Output the (X, Y) coordinate of the center of the cell containing the given text.  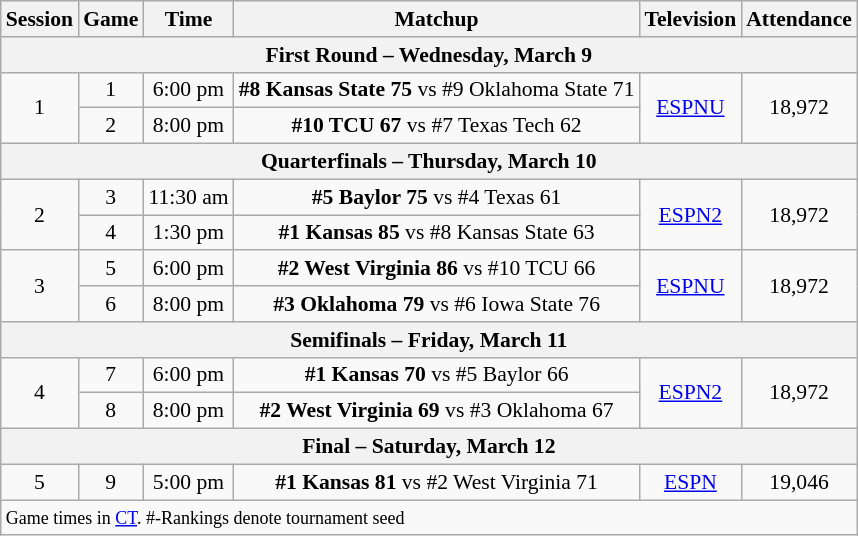
#8 Kansas State 75 vs #9 Oklahoma State 71 (437, 90)
6 (110, 304)
Game (110, 19)
9 (110, 482)
Matchup (437, 19)
Final – Saturday, March 12 (429, 447)
#1 Kansas 81 vs #2 West Virginia 71 (437, 482)
Session (40, 19)
#1 Kansas 85 vs #8 Kansas State 63 (437, 233)
Attendance (799, 19)
#1 Kansas 70 vs #5 Baylor 66 (437, 375)
#2 West Virginia 69 vs #3 Oklahoma 67 (437, 411)
ESPN (691, 482)
Television (691, 19)
Quarterfinals – Thursday, March 10 (429, 162)
Semifinals – Friday, March 11 (429, 340)
Time (188, 19)
Game times in CT. #-Rankings denote tournament seed (429, 518)
#5 Baylor 75 vs #4 Texas 61 (437, 197)
1:30 pm (188, 233)
#2 West Virginia 86 vs #10 TCU 66 (437, 269)
7 (110, 375)
#3 Oklahoma 79 vs #6 Iowa State 76 (437, 304)
#10 TCU 67 vs #7 Texas Tech 62 (437, 126)
5:00 pm (188, 482)
First Round – Wednesday, March 9 (429, 55)
19,046 (799, 482)
8 (110, 411)
11:30 am (188, 197)
